Return (x, y) of the center of cell containing provided text 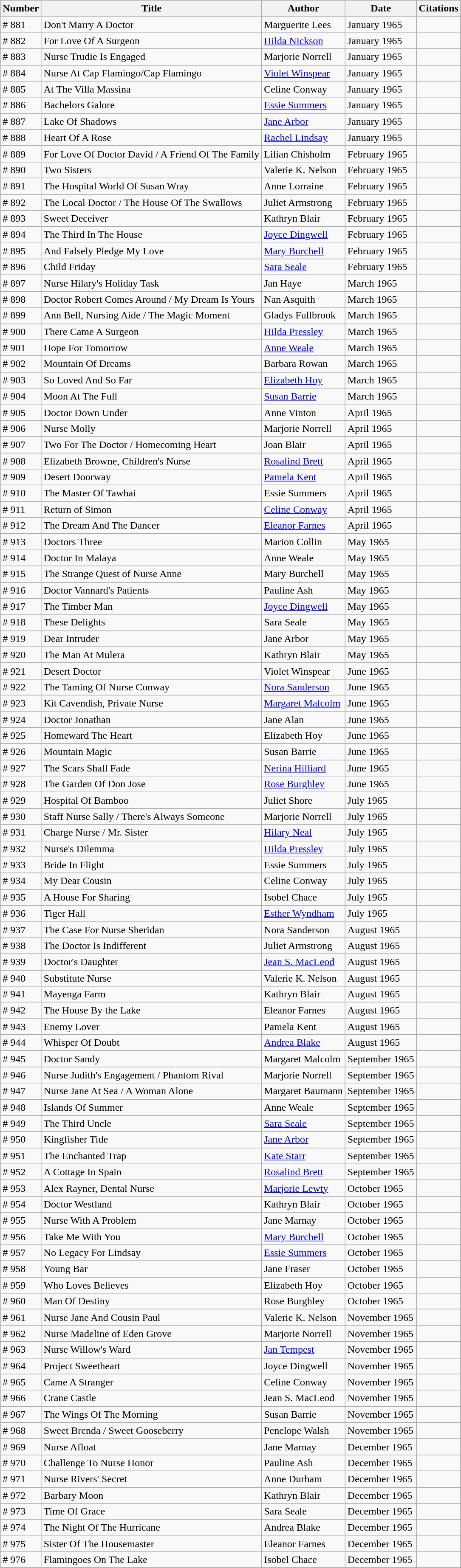
Nurse Hilary's Holiday Task (151, 283)
Nurse Jane At Sea / A Woman Alone (151, 1091)
# 959 (21, 1285)
Child Friday (151, 267)
# 904 (21, 396)
# 949 (21, 1123)
Rachel Lindsay (303, 138)
# 891 (21, 186)
The Garden Of Don Jose (151, 784)
# 915 (21, 574)
# 885 (21, 89)
# 945 (21, 1059)
# 930 (21, 816)
Charge Nurse / Mr. Sister (151, 833)
# 950 (21, 1140)
Gladys Fullbrook (303, 315)
A House For Sharing (151, 897)
For Love Of Doctor David / A Friend Of The Family (151, 154)
# 887 (21, 121)
The Strange Quest of Nurse Anne (151, 574)
Sweet Deceiver (151, 219)
The Case For Nurse Sheridan (151, 929)
A Cottage In Spain (151, 1172)
Whisper Of Doubt (151, 1043)
The House By the Lake (151, 1011)
Heart Of A Rose (151, 138)
# 964 (21, 1366)
Nurse Molly (151, 428)
# 921 (21, 671)
# 941 (21, 994)
Nurse Afloat (151, 1447)
The Local Doctor / The House Of The Swallows (151, 203)
Crane Castle (151, 1398)
# 947 (21, 1091)
# 969 (21, 1447)
Date (381, 8)
# 965 (21, 1382)
# 902 (21, 364)
# 929 (21, 800)
# 972 (21, 1495)
# 953 (21, 1188)
And Falsely Pledge My Love (151, 251)
The Timber Man (151, 606)
# 924 (21, 720)
Time Of Grace (151, 1512)
# 899 (21, 315)
Hospital Of Bamboo (151, 800)
Number (21, 8)
Flamingoes On The Lake (151, 1560)
# 954 (21, 1204)
Nurse With A Problem (151, 1220)
# 970 (21, 1463)
# 939 (21, 962)
The Third In The House (151, 235)
Don't Marry A Doctor (151, 25)
Kate Starr (303, 1156)
Mountain Of Dreams (151, 364)
Bride In Flight (151, 865)
Nurse Judith's Engagement / Phantom Rival (151, 1075)
# 922 (21, 687)
Doctor Robert Comes Around / My Dream Is Yours (151, 299)
The Night Of The Hurricane (151, 1528)
The Wings Of The Morning (151, 1414)
Kit Cavendish, Private Nurse (151, 703)
The Enchanted Trap (151, 1156)
# 912 (21, 526)
# 886 (21, 105)
# 928 (21, 784)
# 935 (21, 897)
Two For The Doctor / Homecoming Heart (151, 445)
Bachelors Galore (151, 105)
Project Sweetheart (151, 1366)
Nerina Hilliard (303, 768)
# 956 (21, 1237)
Nurse Willow's Ward (151, 1350)
Elizabeth Browne, Children's Nurse (151, 461)
# 938 (21, 946)
Mountain Magic (151, 752)
Doctor Sandy (151, 1059)
# 932 (21, 849)
Doctor Westland (151, 1204)
Marjorie Lewty (303, 1188)
Doctor's Daughter (151, 962)
Take Me With You (151, 1237)
Margaret Baumann (303, 1091)
# 889 (21, 154)
Hilda Nickson (303, 41)
# 881 (21, 25)
# 893 (21, 219)
# 952 (21, 1172)
Marguerite Lees (303, 25)
Jane Alan (303, 720)
# 897 (21, 283)
# 974 (21, 1528)
# 923 (21, 703)
# 944 (21, 1043)
Ann Bell, Nursing Aide / The Magic Moment (151, 315)
# 884 (21, 73)
# 962 (21, 1334)
Jane Fraser (303, 1269)
Jan Tempest (303, 1350)
# 913 (21, 542)
Staff Nurse Sally / There's Always Someone (151, 816)
Anne Vinton (303, 412)
Penelope Walsh (303, 1430)
# 951 (21, 1156)
For Love Of A Surgeon (151, 41)
# 883 (21, 57)
Lake Of Shadows (151, 121)
# 967 (21, 1414)
# 894 (21, 235)
Sweet Brenda / Sweet Gooseberry (151, 1430)
# 917 (21, 606)
# 936 (21, 913)
# 933 (21, 865)
Doctors Three (151, 542)
Islands Of Summer (151, 1107)
Nurse Madeline of Eden Grove (151, 1334)
Alex Rayner, Dental Nurse (151, 1188)
Barbara Rowan (303, 364)
The Third Uncle (151, 1123)
The Taming Of Nurse Conway (151, 687)
# 931 (21, 833)
The Scars Shall Fade (151, 768)
# 905 (21, 412)
Homeward The Heart (151, 736)
Kingfisher Tide (151, 1140)
Nurse Rivers' Secret (151, 1479)
Came A Stranger (151, 1382)
# 925 (21, 736)
# 940 (21, 978)
Doctor Down Under (151, 412)
Return of Simon (151, 510)
# 963 (21, 1350)
Lilian Chisholm (303, 154)
Nurse At Cap Flamingo/Cap Flamingo (151, 73)
# 901 (21, 348)
At The Villa Massina (151, 89)
# 920 (21, 655)
# 943 (21, 1027)
# 918 (21, 622)
The Man At Mulera (151, 655)
Who Loves Believes (151, 1285)
Young Bar (151, 1269)
# 882 (21, 41)
Author (303, 8)
Moon At The Full (151, 396)
My Dear Cousin (151, 881)
# 971 (21, 1479)
# 976 (21, 1560)
# 937 (21, 929)
# 958 (21, 1269)
The Doctor Is Indifferent (151, 946)
Nan Asquith (303, 299)
# 926 (21, 752)
# 957 (21, 1253)
# 903 (21, 380)
Hope For Tomorrow (151, 348)
Jan Haye (303, 283)
# 914 (21, 558)
# 908 (21, 461)
# 909 (21, 477)
# 961 (21, 1317)
Mayenga Farm (151, 994)
# 919 (21, 639)
# 895 (21, 251)
Man Of Destiny (151, 1301)
# 973 (21, 1512)
Two Sisters (151, 170)
# 946 (21, 1075)
# 960 (21, 1301)
Sister Of The Housemaster (151, 1544)
These Delights (151, 622)
# 906 (21, 428)
Nurse's Dilemma (151, 849)
# 975 (21, 1544)
Esther Wyndham (303, 913)
# 948 (21, 1107)
Enemy Lover (151, 1027)
# 898 (21, 299)
The Dream And The Dancer (151, 526)
There Came A Surgeon (151, 332)
# 927 (21, 768)
Hilary Neal (303, 833)
Juliet Shore (303, 800)
Dear Intruder (151, 639)
Title (151, 8)
# 966 (21, 1398)
# 888 (21, 138)
Anne Lorraine (303, 186)
# 934 (21, 881)
The Master Of Tawhai (151, 493)
# 910 (21, 493)
Tiger Hall (151, 913)
No Legacy For Lindsay (151, 1253)
Barbary Moon (151, 1495)
# 890 (21, 170)
Joan Blair (303, 445)
# 900 (21, 332)
Doctor In Malaya (151, 558)
Nurse Trudie Is Engaged (151, 57)
Substitute Nurse (151, 978)
Challenge To Nurse Honor (151, 1463)
Citations (438, 8)
Anne Durham (303, 1479)
Nurse Jane And Cousin Paul (151, 1317)
# 955 (21, 1220)
The Hospital World Of Susan Wray (151, 186)
# 892 (21, 203)
# 911 (21, 510)
# 907 (21, 445)
Doctor Jonathan (151, 720)
Desert Doorway (151, 477)
# 942 (21, 1011)
Desert Doctor (151, 671)
Doctor Vannard's Patients (151, 590)
# 916 (21, 590)
# 896 (21, 267)
So Loved And So Far (151, 380)
# 968 (21, 1430)
Marion Collin (303, 542)
